For the text-containing cell, return its midpoint in [x, y] coordinate format. 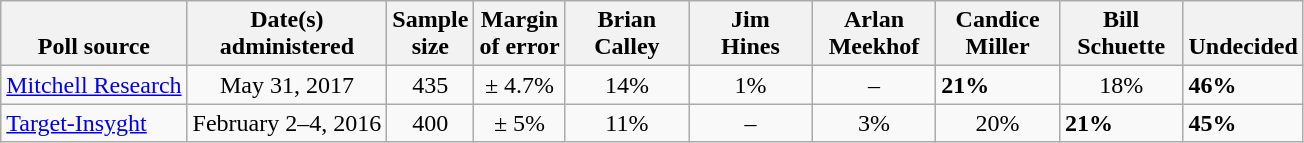
February 2–4, 2016 [287, 123]
1% [751, 85]
± 5% [520, 123]
20% [998, 123]
JimHines [751, 34]
435 [430, 85]
CandiceMiller [998, 34]
3% [874, 123]
18% [1121, 85]
Marginof error [520, 34]
May 31, 2017 [287, 85]
11% [627, 123]
Poll source [94, 34]
400 [430, 123]
Samplesize [430, 34]
Undecided [1243, 34]
± 4.7% [520, 85]
46% [1243, 85]
Date(s)administered [287, 34]
14% [627, 85]
ArlanMeekhof [874, 34]
Mitchell Research [94, 85]
Target-Insyght [94, 123]
BrianCalley [627, 34]
45% [1243, 123]
BillSchuette [1121, 34]
